For the text-containing cell, return its midpoint in [x, y] coordinate format. 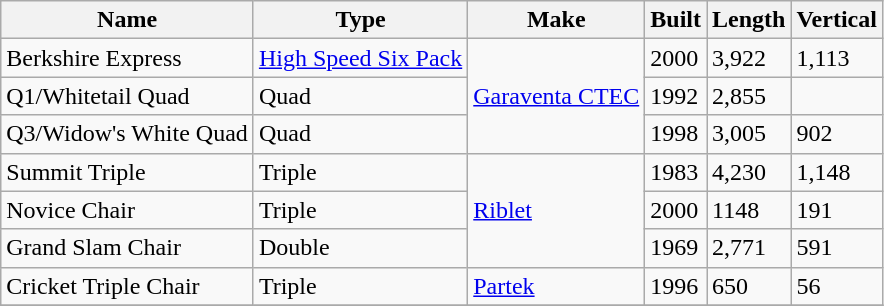
3,922 [748, 58]
Partek [556, 286]
650 [748, 286]
1983 [676, 172]
Summit Triple [128, 172]
1,148 [836, 172]
2,855 [748, 96]
3,005 [748, 134]
Type [360, 20]
Cricket Triple Chair [128, 286]
1992 [676, 96]
Double [360, 248]
Berkshire Express [128, 58]
1148 [748, 210]
4,230 [748, 172]
Built [676, 20]
591 [836, 248]
Length [748, 20]
Name [128, 20]
1998 [676, 134]
High Speed Six Pack [360, 58]
902 [836, 134]
191 [836, 210]
Riblet [556, 210]
Novice Chair [128, 210]
2,771 [748, 248]
56 [836, 286]
Q1/Whitetail Quad [128, 96]
1996 [676, 286]
Grand Slam Chair [128, 248]
Make [556, 20]
1969 [676, 248]
Garaventa CTEC [556, 96]
Vertical [836, 20]
1,113 [836, 58]
Q3/Widow's White Quad [128, 134]
